Extract the (X, Y) coordinate from the center of the cell holding the provided text.  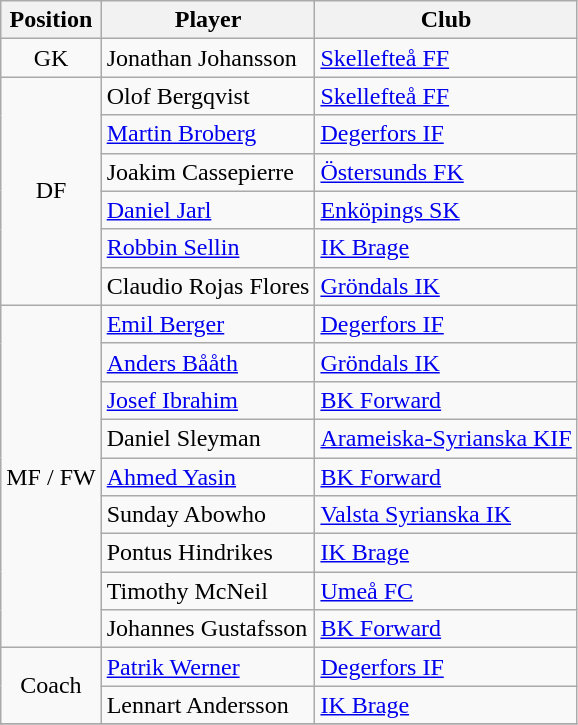
Sunday Abowho (208, 515)
Daniel Jarl (208, 210)
Johannes Gustafsson (208, 629)
Patrik Werner (208, 667)
GK (51, 58)
Pontus Hindrikes (208, 553)
Josef Ibrahim (208, 400)
Coach (51, 686)
Valsta Syrianska IK (446, 515)
Position (51, 20)
Daniel Sleyman (208, 438)
Olof Bergqvist (208, 96)
Anders Bååth (208, 362)
Club (446, 20)
Timothy McNeil (208, 591)
Joakim Cassepierre (208, 172)
Enköpings SK (446, 210)
Arameiska-Syrianska KIF (446, 438)
Jonathan Johansson (208, 58)
Martin Broberg (208, 134)
Lennart Andersson (208, 705)
Claudio Rojas Flores (208, 286)
DF (51, 191)
Umeå FC (446, 591)
Östersunds FK (446, 172)
Ahmed Yasin (208, 477)
MF / FW (51, 476)
Emil Berger (208, 324)
Player (208, 20)
Robbin Sellin (208, 248)
